Capture the cell that displays the provided text and extract its (X, Y) central coordinate. 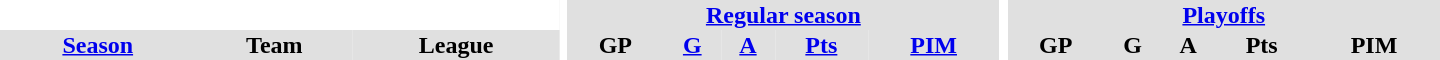
Playoffs (1224, 15)
Team (274, 45)
Season (98, 45)
Regular season (783, 15)
League (456, 45)
